Scan for the cell matching the given text and deliver its (x, y) coordinate at center. 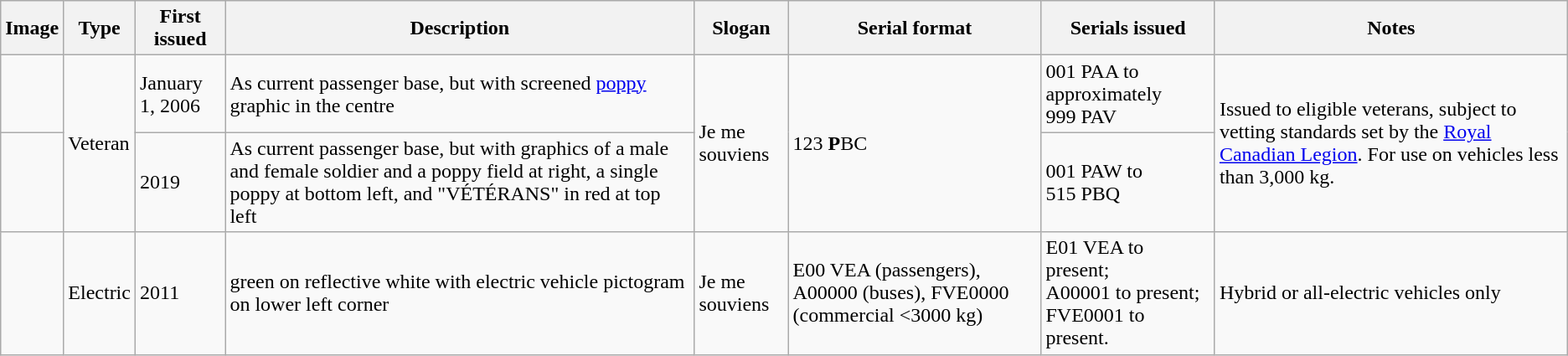
First issued (179, 28)
E01 VEA to present; A00001 to present; FVE0001 to present. (1127, 293)
001 PAA to approximately 999 PAV (1127, 94)
Description (460, 28)
Issued to eligible veterans, subject to vetting standards set by the Royal Canadian Legion. For use on vehicles less than 3,000 kg. (1390, 144)
Veteran (100, 144)
January 1, 2006 (179, 94)
Notes (1390, 28)
Slogan (741, 28)
Serials issued (1127, 28)
2011 (179, 293)
Image (32, 28)
Hybrid or all-electric vehicles only (1390, 293)
2019 (179, 183)
As current passenger base, but with screened poppy graphic in the centre (460, 94)
E00 VEA (passengers), A00000 (buses), FVE0000 (commercial <3000 kg) (915, 293)
Electric (100, 293)
123 PBC (915, 144)
green on reflective white with electric vehicle pictogram on lower left corner (460, 293)
Serial format (915, 28)
001 PAW to 515 PBQ (1127, 183)
Type (100, 28)
